Scan for the cell matching the given text and deliver its [X, Y] coordinate at center. 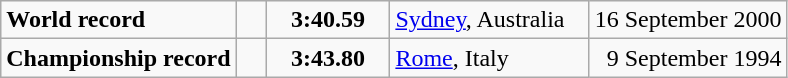
World record [118, 20]
9 September 1994 [688, 58]
3:40.59 [328, 20]
Championship record [118, 58]
16 September 2000 [688, 20]
Sydney, Australia [490, 20]
Rome, Italy [490, 58]
3:43.80 [328, 58]
